Return (x, y) of the center of cell containing provided text 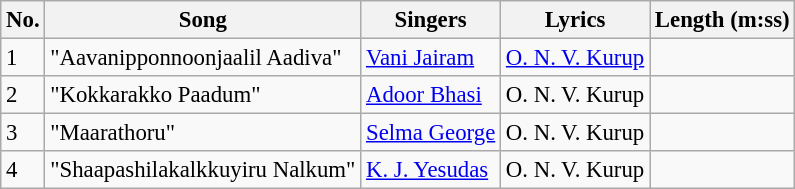
"Kokkarakko Paadum" (203, 95)
2 (23, 95)
Singers (431, 20)
Vani Jairam (431, 58)
1 (23, 58)
Length (m:ss) (722, 20)
Song (203, 20)
"Maarathoru" (203, 133)
3 (23, 133)
K. J. Yesudas (431, 170)
"Shaapashilakalkkuyiru Nalkum" (203, 170)
Selma George (431, 133)
Adoor Bhasi (431, 95)
4 (23, 170)
Lyrics (576, 20)
No. (23, 20)
"Aavanipponnoonjaalil Aadiva" (203, 58)
